Find where the given text appears and provide that cell's center as [X, Y] coordinate. 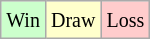
Loss [126, 20]
Win [24, 20]
Draw [72, 20]
